Capture the cell that displays the provided text and extract its (x, y) central coordinate. 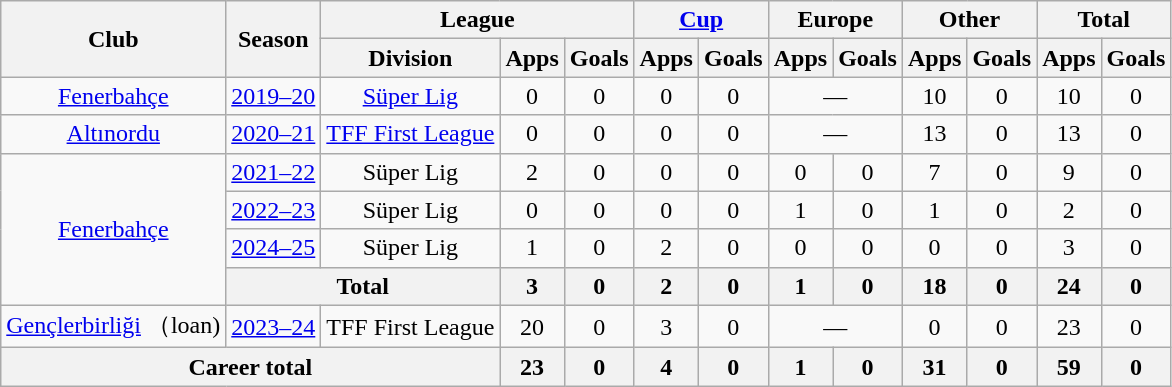
2022–23 (274, 210)
Altınordu (114, 134)
Career total (250, 367)
Europe (835, 20)
20 (532, 326)
Division (410, 58)
24 (1069, 286)
4 (666, 367)
2020–21 (274, 134)
2021–22 (274, 172)
18 (934, 286)
2023–24 (274, 326)
31 (934, 367)
Gençlerbirliği （loan) (114, 326)
Other (969, 20)
League (478, 20)
7 (934, 172)
Club (114, 39)
9 (1069, 172)
2024–25 (274, 248)
59 (1069, 367)
Season (274, 39)
Cup (701, 20)
2019–20 (274, 96)
